Output the (X, Y) coordinate of the center of the cell containing the given text.  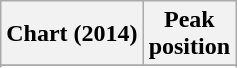
Chart (2014) (72, 34)
Peak position (189, 34)
